Extract the (X, Y) coordinate from the center of the cell holding the provided text.  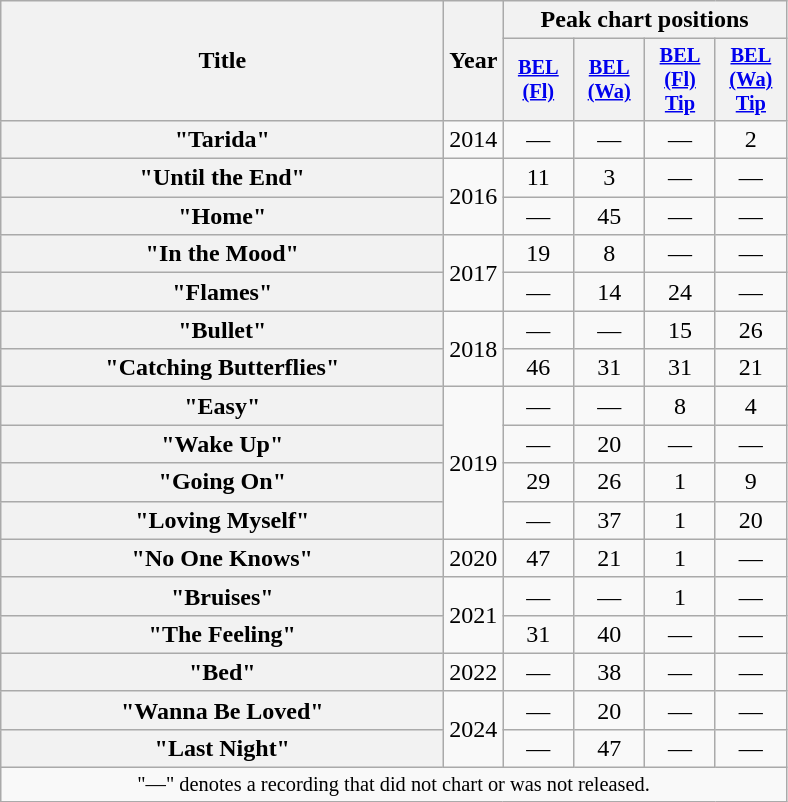
"Tarida" (222, 139)
2 (750, 139)
"—" denotes a recording that did not chart or was not released. (394, 785)
40 (610, 634)
Peak chart positions (644, 20)
"Wake Up" (222, 444)
24 (680, 292)
BEL(Fl) (538, 80)
2016 (474, 197)
2019 (474, 463)
37 (610, 520)
14 (610, 292)
"Wanna Be Loved" (222, 710)
"In the Mood" (222, 254)
"Bed" (222, 672)
BEL(Wa)Tip (750, 80)
45 (610, 216)
"Catching Butterflies" (222, 368)
"No One Knows" (222, 558)
"Loving Myself" (222, 520)
11 (538, 178)
Title (222, 61)
"Going On" (222, 482)
BEL(Fl)Tip (680, 80)
BEL(Wa) (610, 80)
"Last Night" (222, 748)
2017 (474, 273)
"Easy" (222, 406)
15 (680, 330)
"The Feeling" (222, 634)
2021 (474, 615)
"Bruises" (222, 596)
"Flames" (222, 292)
"Bullet" (222, 330)
46 (538, 368)
29 (538, 482)
2014 (474, 139)
2020 (474, 558)
"Until the End" (222, 178)
3 (610, 178)
4 (750, 406)
2018 (474, 349)
"Home" (222, 216)
2022 (474, 672)
Year (474, 61)
9 (750, 482)
38 (610, 672)
2024 (474, 729)
19 (538, 254)
